Locate the cell with the specified text and output its (x, y) center coordinate. 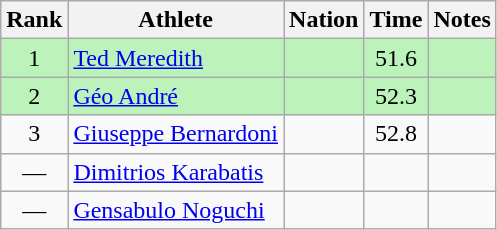
52.3 (396, 96)
51.6 (396, 58)
Time (396, 20)
Dimitrios Karabatis (176, 172)
Rank (34, 20)
Athlete (176, 20)
Giuseppe Bernardoni (176, 134)
Notes (462, 20)
Ted Meredith (176, 58)
3 (34, 134)
52.8 (396, 134)
Gensabulo Noguchi (176, 210)
2 (34, 96)
Géo André (176, 96)
Nation (324, 20)
1 (34, 58)
